Extract the [x, y] coordinate from the center of the cell holding the provided text.  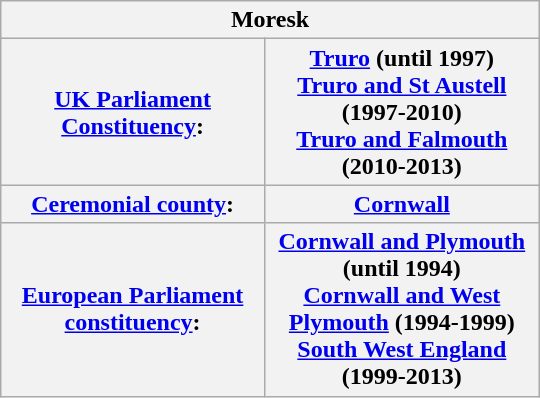
UK Parliament Constituency: [133, 112]
Ceremonial county: [133, 204]
Truro (until 1997)Truro and St Austell (1997-2010)Truro and Falmouth (2010-2013) [402, 112]
European Parliament constituency: [133, 310]
Moresk [270, 20]
Cornwall and Plymouth (until 1994)Cornwall and West Plymouth (1994-1999)South West England (1999-2013) [402, 310]
Cornwall [402, 204]
